Output the (x, y) coordinate of the center of the cell containing the given text.  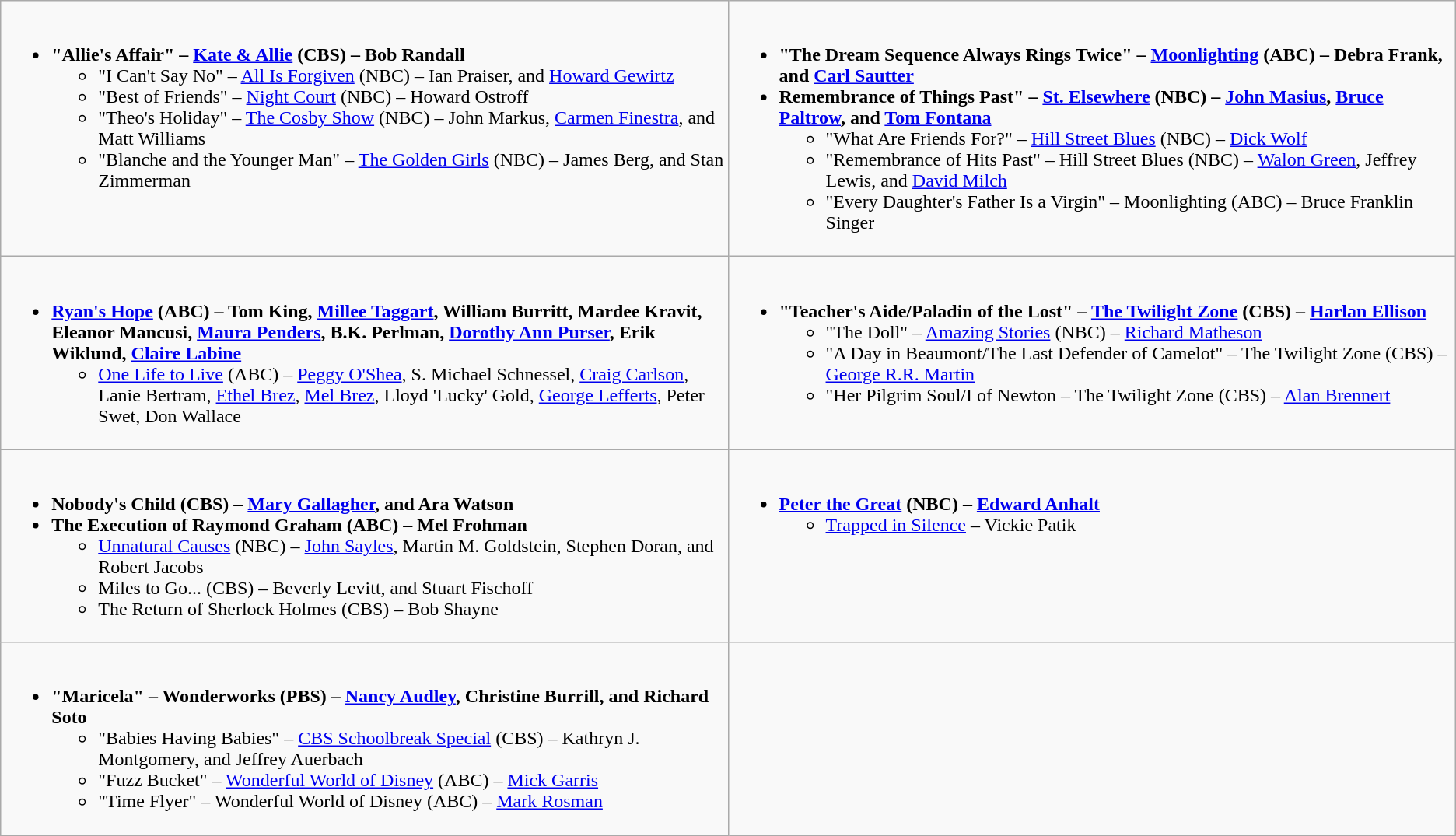
Peter the Great (NBC) – Edward AnhaltTrapped in Silence – Vickie Patik (1092, 546)
